Search for the cell housing the specified text and yield its (x, y) center coordinate. 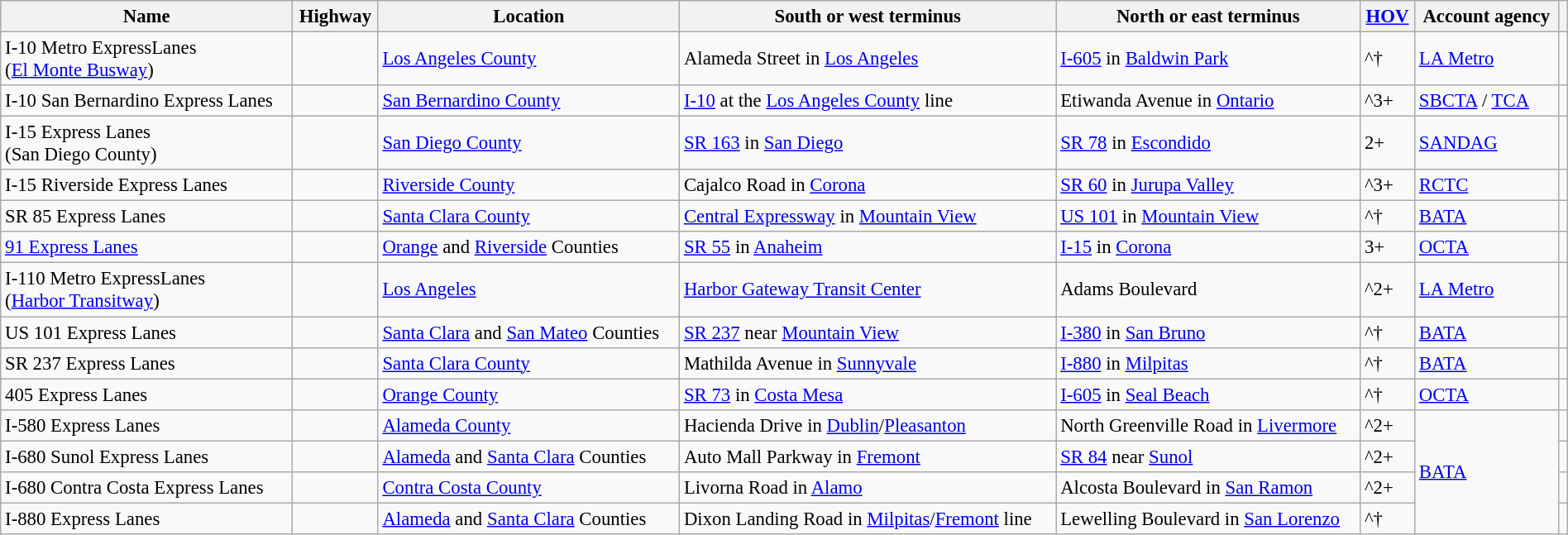
I-380 in San Bruno (1208, 332)
3+ (1388, 247)
I-880 Express Lanes (147, 518)
I-10 at the Los Angeles County line (868, 101)
Etiwanda Avenue in Ontario (1208, 101)
I-680 Contra Costa Express Lanes (147, 488)
I-15 in Corona (1208, 247)
Alcosta Boulevard in San Ramon (1208, 488)
I-605 in Seal Beach (1208, 394)
91 Express Lanes (147, 247)
South or west terminus (868, 17)
RCTC (1487, 185)
US 101 in Mountain View (1208, 217)
SR 60 in Jurupa Valley (1208, 185)
SR 237 Express Lanes (147, 363)
405 Express Lanes (147, 394)
SR 84 near Sunol (1208, 456)
I-10 Metro ExpressLanes(El Monte Busway) (147, 60)
San Diego County (528, 144)
I-605 in Baldwin Park (1208, 60)
Location (528, 17)
North Greenville Road in Livermore (1208, 425)
SANDAG (1487, 144)
San Bernardino County (528, 101)
Name (147, 17)
Mathilda Avenue in Sunnyvale (868, 363)
Central Expressway in Mountain View (868, 217)
Orange and Riverside Counties (528, 247)
I-680 Sunol Express Lanes (147, 456)
I-15 Riverside Express Lanes (147, 185)
Cajalco Road in Corona (868, 185)
North or east terminus (1208, 17)
Orange County (528, 394)
SR 73 in Costa Mesa (868, 394)
Los Angeles (528, 289)
SR 55 in Anaheim (868, 247)
Los Angeles County (528, 60)
I-880 in Milpitas (1208, 363)
Alameda County (528, 425)
Alameda Street in Los Angeles (868, 60)
Highway (336, 17)
Livorna Road in Alamo (868, 488)
I-15 Express Lanes(San Diego County) (147, 144)
Contra Costa County (528, 488)
I-10 San Bernardino Express Lanes (147, 101)
SR 237 near Mountain View (868, 332)
Lewelling Boulevard in San Lorenzo (1208, 518)
Santa Clara and San Mateo Counties (528, 332)
Riverside County (528, 185)
SR 78 in Escondido (1208, 144)
Hacienda Drive in Dublin/Pleasanton (868, 425)
SR 85 Express Lanes (147, 217)
HOV (1388, 17)
Adams Boulevard (1208, 289)
I-110 Metro ExpressLanes(Harbor Transitway) (147, 289)
Dixon Landing Road in Milpitas/Fremont line (868, 518)
I-580 Express Lanes (147, 425)
Harbor Gateway Transit Center (868, 289)
Auto Mall Parkway in Fremont (868, 456)
2+ (1388, 144)
SR 163 in San Diego (868, 144)
Account agency (1487, 17)
SBCTA / TCA (1487, 101)
US 101 Express Lanes (147, 332)
